Scan for the cell matching the given text and deliver its (X, Y) coordinate at center. 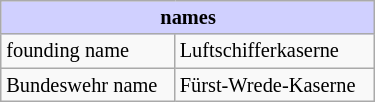
names (188, 18)
Fürst-Wrede-Kaserne (275, 85)
Bundeswehr name (88, 85)
founding name (88, 51)
Luftschifferkaserne (275, 51)
